Pinpoint the cell where the given text exists, returning its (x, y) midpoint coordinate. 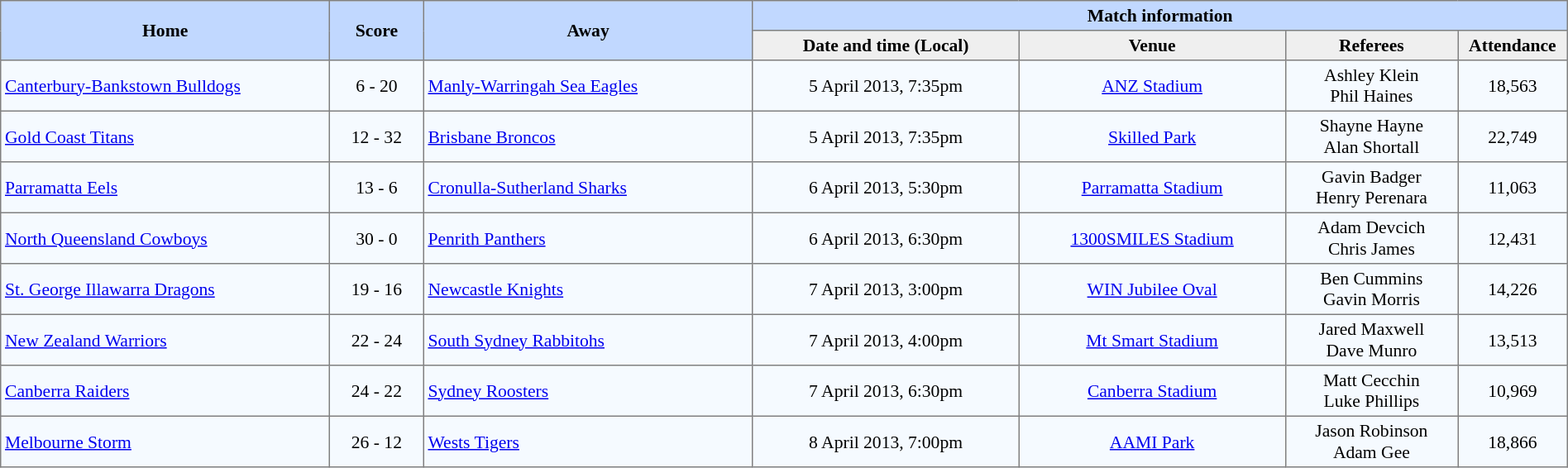
18,563 (1513, 86)
6 April 2013, 6:30pm (886, 238)
Canberra Stadium (1152, 391)
Brisbane Broncos (588, 136)
Referees (1371, 45)
7 April 2013, 3:00pm (886, 289)
22 - 24 (377, 340)
Jason RobinsonAdam Gee (1371, 442)
South Sydney Rabbitohs (588, 340)
Ben CumminsGavin Morris (1371, 289)
11,063 (1513, 188)
AAMI Park (1152, 442)
Canterbury-Bankstown Bulldogs (165, 86)
Gavin BadgerHenry Perenara (1371, 188)
Mt Smart Stadium (1152, 340)
Away (588, 31)
22,749 (1513, 136)
North Queensland Cowboys (165, 238)
7 April 2013, 4:00pm (886, 340)
Score (377, 31)
Parramatta Stadium (1152, 188)
24 - 22 (377, 391)
1300SMILES Stadium (1152, 238)
Parramatta Eels (165, 188)
Shayne HayneAlan Shortall (1371, 136)
Adam DevcichChris James (1371, 238)
Home (165, 31)
Penrith Panthers (588, 238)
Skilled Park (1152, 136)
12 - 32 (377, 136)
13 - 6 (377, 188)
Newcastle Knights (588, 289)
Match information (1159, 16)
8 April 2013, 7:00pm (886, 442)
18,866 (1513, 442)
Venue (1152, 45)
19 - 16 (377, 289)
Matt CecchinLuke Phillips (1371, 391)
10,969 (1513, 391)
Cronulla-Sutherland Sharks (588, 188)
Jared MaxwellDave Munro (1371, 340)
26 - 12 (377, 442)
6 April 2013, 5:30pm (886, 188)
30 - 0 (377, 238)
14,226 (1513, 289)
WIN Jubilee Oval (1152, 289)
Wests Tigers (588, 442)
Melbourne Storm (165, 442)
Date and time (Local) (886, 45)
Sydney Roosters (588, 391)
Attendance (1513, 45)
Manly-Warringah Sea Eagles (588, 86)
New Zealand Warriors (165, 340)
Ashley KleinPhil Haines (1371, 86)
St. George Illawarra Dragons (165, 289)
6 - 20 (377, 86)
13,513 (1513, 340)
Canberra Raiders (165, 391)
12,431 (1513, 238)
ANZ Stadium (1152, 86)
7 April 2013, 6:30pm (886, 391)
Gold Coast Titans (165, 136)
